Provide the [X, Y] coordinate of the cell's center where the given text is located.  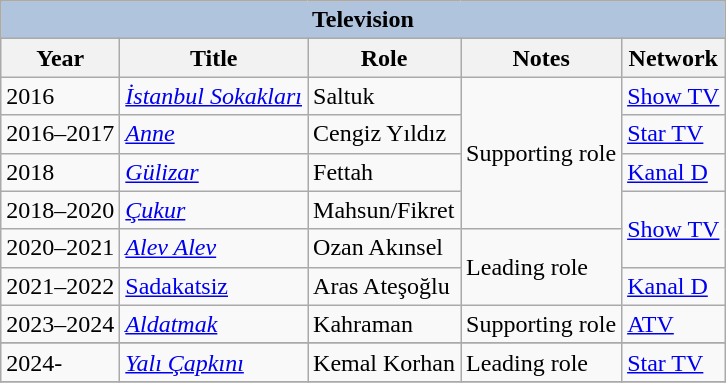
Saltuk [384, 96]
Notes [542, 58]
İstanbul Sokakları [214, 96]
2018 [60, 172]
Aldatmak [214, 324]
2016–2017 [60, 134]
Year [60, 58]
Kemal Korhan [384, 362]
Fettah [384, 172]
2024- [60, 362]
2021–2022 [60, 286]
Çukur [214, 210]
Sadakatsiz [214, 286]
Aras Ateşoğlu [384, 286]
Network [674, 58]
Cengiz Yıldız [384, 134]
Title [214, 58]
2018–2020 [60, 210]
Mahsun/Fikret [384, 210]
Television [363, 20]
Yalı Çapkını [214, 362]
ATV [674, 324]
Ozan Akınsel [384, 248]
Gülizar [214, 172]
2023–2024 [60, 324]
2016 [60, 96]
Alev Alev [214, 248]
2020–2021 [60, 248]
Kahraman [384, 324]
Role [384, 58]
Anne [214, 134]
